Capture the cell that displays the provided text and extract its [x, y] central coordinate. 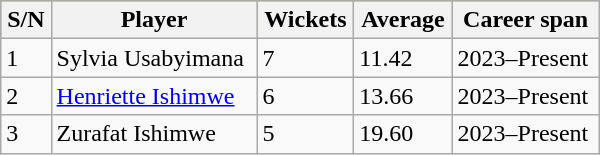
2 [26, 96]
Player [154, 20]
Career span [526, 20]
Wickets [306, 20]
6 [306, 96]
11.42 [403, 58]
Henriette Ishimwe [154, 96]
3 [26, 134]
1 [26, 58]
S/N [26, 20]
Zurafat Ishimwe [154, 134]
13.66 [403, 96]
19.60 [403, 134]
5 [306, 134]
Sylvia Usabyimana [154, 58]
7 [306, 58]
Average [403, 20]
